Provide the (X, Y) coordinate of the cell's center where the given text is located.  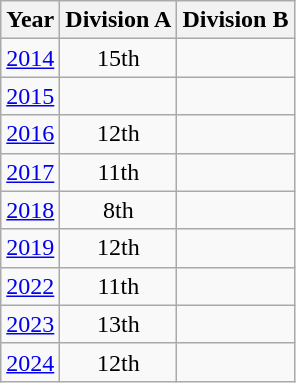
Division B (236, 20)
2015 (30, 96)
2024 (30, 362)
2022 (30, 286)
15th (118, 58)
Year (30, 20)
2014 (30, 58)
2019 (30, 248)
8th (118, 210)
13th (118, 324)
2018 (30, 210)
Division A (118, 20)
2016 (30, 134)
2023 (30, 324)
2017 (30, 172)
